Provide the (x, y) coordinate of the cell's center where the given text is located.  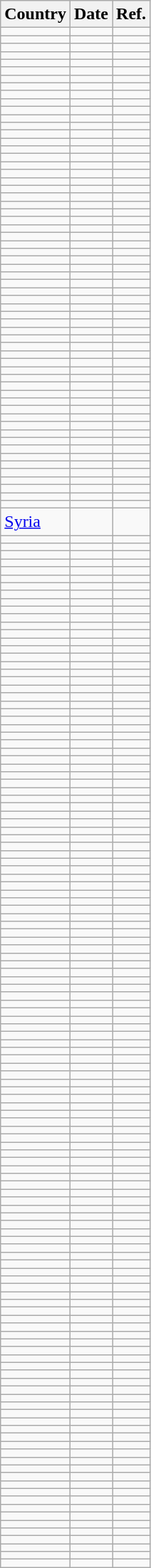
Ref. (131, 14)
Syria (36, 522)
Country (36, 14)
Date (91, 14)
